Pinpoint the cell where the given text exists, returning its [x, y] midpoint coordinate. 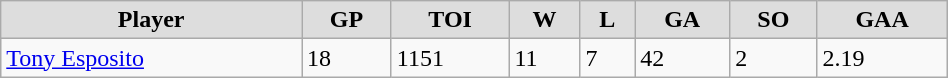
SO [774, 20]
2 [774, 58]
W [544, 20]
L [608, 20]
Player [152, 20]
11 [544, 58]
GA [682, 20]
2.19 [882, 58]
Tony Esposito [152, 58]
GAA [882, 20]
GP [347, 20]
1151 [450, 58]
TOI [450, 20]
18 [347, 58]
42 [682, 58]
7 [608, 58]
